Provide the (X, Y) coordinate of the cell's center where the given text is located.  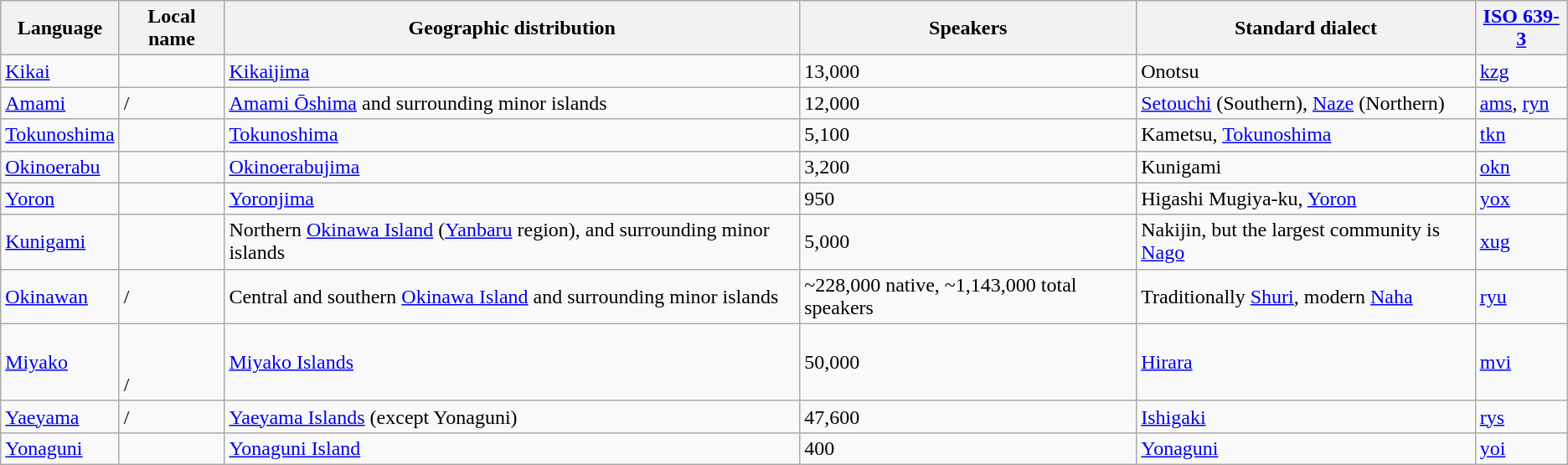
Language (60, 28)
Yaeyama (60, 416)
tkn (1521, 135)
Yaeyama Islands (except Yonaguni) (513, 416)
yox (1521, 199)
5,100 (968, 135)
Central and southern Okinawa Island and surrounding minor islands (513, 297)
Nakijin, but the largest community is Nago (1306, 241)
Onotsu (1306, 71)
ryu (1521, 297)
ams, ryn (1521, 103)
Local name (172, 28)
Yoronjima (513, 199)
400 (968, 448)
Speakers (968, 28)
Kametsu, Tokunoshima (1306, 135)
13,000 (968, 71)
Hirara (1306, 362)
Okinawan (60, 297)
Yoron (60, 199)
Higashi Mugiya-ku, Yoron (1306, 199)
okn (1521, 167)
Setouchi (Southern), Naze (Northern) (1306, 103)
5,000 (968, 241)
47,600 (968, 416)
Okinoerabujima (513, 167)
Amami Ōshima and surrounding minor islands (513, 103)
Kikaijima (513, 71)
Geographic distribution (513, 28)
Ishigaki (1306, 416)
Miyako (60, 362)
Northern Okinawa Island (Yanbaru region), and surrounding minor islands (513, 241)
Yonaguni Island (513, 448)
3,200 (968, 167)
Kikai (60, 71)
12,000 (968, 103)
Standard dialect (1306, 28)
Traditionally Shuri, modern Naha (1306, 297)
50,000 (968, 362)
Okinoerabu (60, 167)
kzg (1521, 71)
rys (1521, 416)
Amami (60, 103)
Miyako Islands (513, 362)
yoi (1521, 448)
xug (1521, 241)
~228,000 native, ~1,143,000 total speakers (968, 297)
950 (968, 199)
ISO 639-3 (1521, 28)
mvi (1521, 362)
